Detect which cell encompasses the target text, then output its (X, Y) center coordinate. 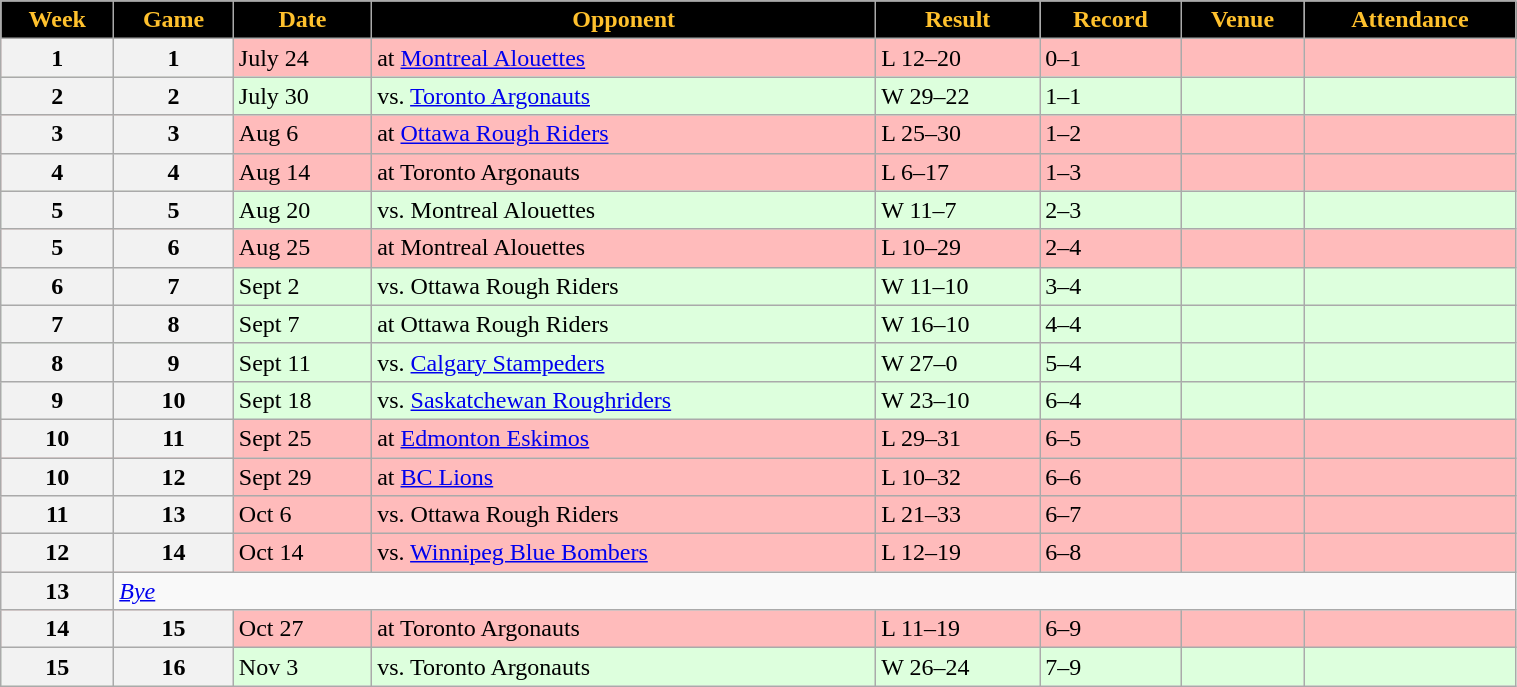
0–1 (1111, 58)
vs. Montreal Alouettes (624, 210)
L 21–33 (958, 515)
L 11–19 (958, 629)
2–3 (1111, 210)
Aug 25 (302, 248)
Sept 11 (302, 362)
Opponent (624, 20)
1–3 (1111, 172)
16 (174, 667)
Record (1111, 20)
W 11–10 (958, 286)
W 27–0 (958, 362)
vs. Winnipeg Blue Bombers (624, 553)
July 24 (302, 58)
L 6–17 (958, 172)
6–5 (1111, 438)
3–4 (1111, 286)
vs. Saskatchewan Roughriders (624, 400)
Attendance (1410, 20)
W 11–7 (958, 210)
Venue (1242, 20)
Oct 6 (302, 515)
1–2 (1111, 134)
Sept 18 (302, 400)
W 26–24 (958, 667)
W 23–10 (958, 400)
W 29–22 (958, 96)
L 29–31 (958, 438)
Aug 6 (302, 134)
vs. Calgary Stampeders (624, 362)
4–4 (1111, 324)
Bye (815, 591)
July 30 (302, 96)
6–6 (1111, 477)
Aug 14 (302, 172)
1–1 (1111, 96)
L 12–20 (958, 58)
6–9 (1111, 629)
Week (58, 20)
Nov 3 (302, 667)
6–4 (1111, 400)
5–4 (1111, 362)
6–8 (1111, 553)
Game (174, 20)
7–9 (1111, 667)
L 10–32 (958, 477)
2–4 (1111, 248)
Sept 29 (302, 477)
L 10–29 (958, 248)
Sept 2 (302, 286)
Aug 20 (302, 210)
Sept 7 (302, 324)
Result (958, 20)
W 16–10 (958, 324)
Oct 27 (302, 629)
L 25–30 (958, 134)
6–7 (1111, 515)
at Edmonton Eskimos (624, 438)
Sept 25 (302, 438)
L 12–19 (958, 553)
Date (302, 20)
Oct 14 (302, 553)
at BC Lions (624, 477)
